Detect which cell encompasses the target text, then output its (X, Y) center coordinate. 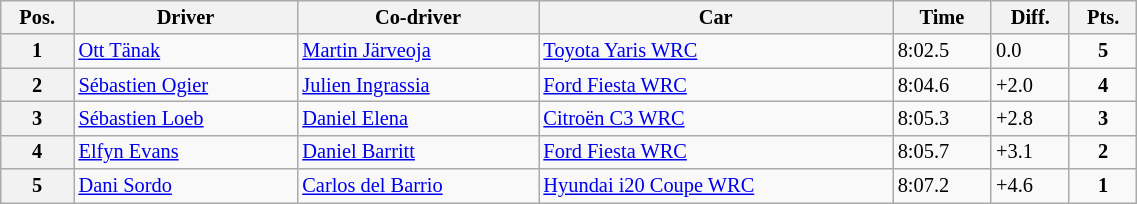
Co-driver (418, 17)
8:04.6 (942, 85)
8:07.2 (942, 186)
Dani Sordo (186, 186)
8:02.5 (942, 51)
Julien Ingrassia (418, 85)
Citroën C3 WRC (716, 118)
Carlos del Barrio (418, 186)
Hyundai i20 Coupe WRC (716, 186)
Daniel Barritt (418, 152)
8:05.3 (942, 118)
+3.1 (1030, 152)
0.0 (1030, 51)
Sébastien Ogier (186, 85)
Martin Järveoja (418, 51)
Car (716, 17)
+2.8 (1030, 118)
Time (942, 17)
Sébastien Loeb (186, 118)
Daniel Elena (418, 118)
Driver (186, 17)
Ott Tänak (186, 51)
Pts. (1102, 17)
Diff. (1030, 17)
Elfyn Evans (186, 152)
Toyota Yaris WRC (716, 51)
+4.6 (1030, 186)
+2.0 (1030, 85)
8:05.7 (942, 152)
Pos. (38, 17)
